Search for the cell housing the specified text and yield its (x, y) center coordinate. 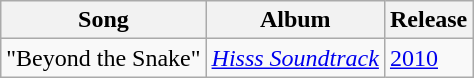
Hisss Soundtrack (295, 58)
Song (104, 20)
Release (428, 20)
2010 (428, 58)
Album (295, 20)
"Beyond the Snake" (104, 58)
